Find where the given text appears and provide that cell's center as (X, Y) coordinate. 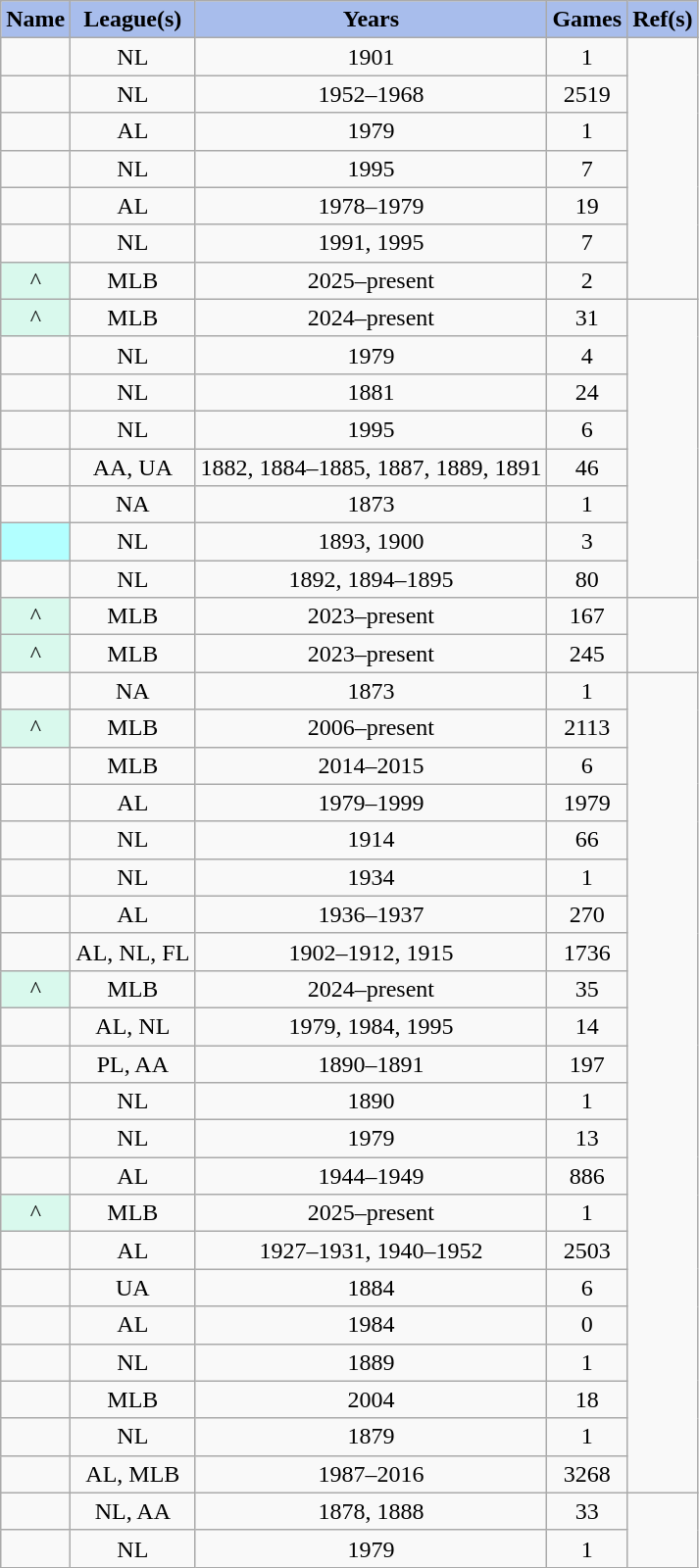
33 (587, 1511)
1902–1912, 1915 (371, 952)
Games (587, 20)
197 (587, 1063)
UA (133, 1288)
1979, 1984, 1995 (371, 1026)
2004 (371, 1399)
1890 (371, 1102)
46 (587, 467)
1978–1979 (371, 206)
PL, AA (133, 1063)
31 (587, 318)
AA, UA (133, 467)
NL, AA (133, 1511)
1879 (371, 1437)
1889 (371, 1362)
2014–2015 (371, 765)
24 (587, 392)
AL, MLB (133, 1474)
167 (587, 616)
1927–1931, 1940–1952 (371, 1250)
Years (371, 20)
2006–present (371, 728)
14 (587, 1026)
1934 (371, 877)
1901 (371, 57)
4 (587, 355)
3 (587, 542)
3268 (587, 1474)
1893, 1900 (371, 542)
886 (587, 1176)
0 (587, 1325)
1884 (371, 1288)
2503 (587, 1250)
1892, 1894–1895 (371, 579)
1979–1999 (371, 803)
1944–1949 (371, 1176)
1952–1968 (371, 94)
270 (587, 914)
245 (587, 654)
Ref(s) (663, 20)
1987–2016 (371, 1474)
2519 (587, 94)
Name (35, 20)
League(s) (133, 20)
1991, 1995 (371, 243)
1882, 1884–1885, 1887, 1889, 1891 (371, 467)
2 (587, 280)
AL, NL (133, 1026)
66 (587, 840)
80 (587, 579)
1936–1937 (371, 914)
35 (587, 989)
1878, 1888 (371, 1511)
13 (587, 1139)
AL, NL, FL (133, 952)
1914 (371, 840)
1984 (371, 1325)
2113 (587, 728)
1890–1891 (371, 1063)
1881 (371, 392)
18 (587, 1399)
1736 (587, 952)
19 (587, 206)
